Pinpoint the cell where the given text exists, returning its [X, Y] midpoint coordinate. 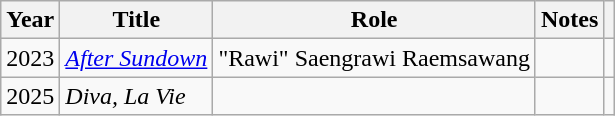
Year [30, 20]
Diva, La Vie [136, 96]
2023 [30, 58]
"Rawi" Saengrawi Raemsawang [374, 58]
2025 [30, 96]
After Sundown [136, 58]
Notes [569, 20]
Role [374, 20]
Title [136, 20]
